Locate the cell with the specified text and output its [X, Y] center coordinate. 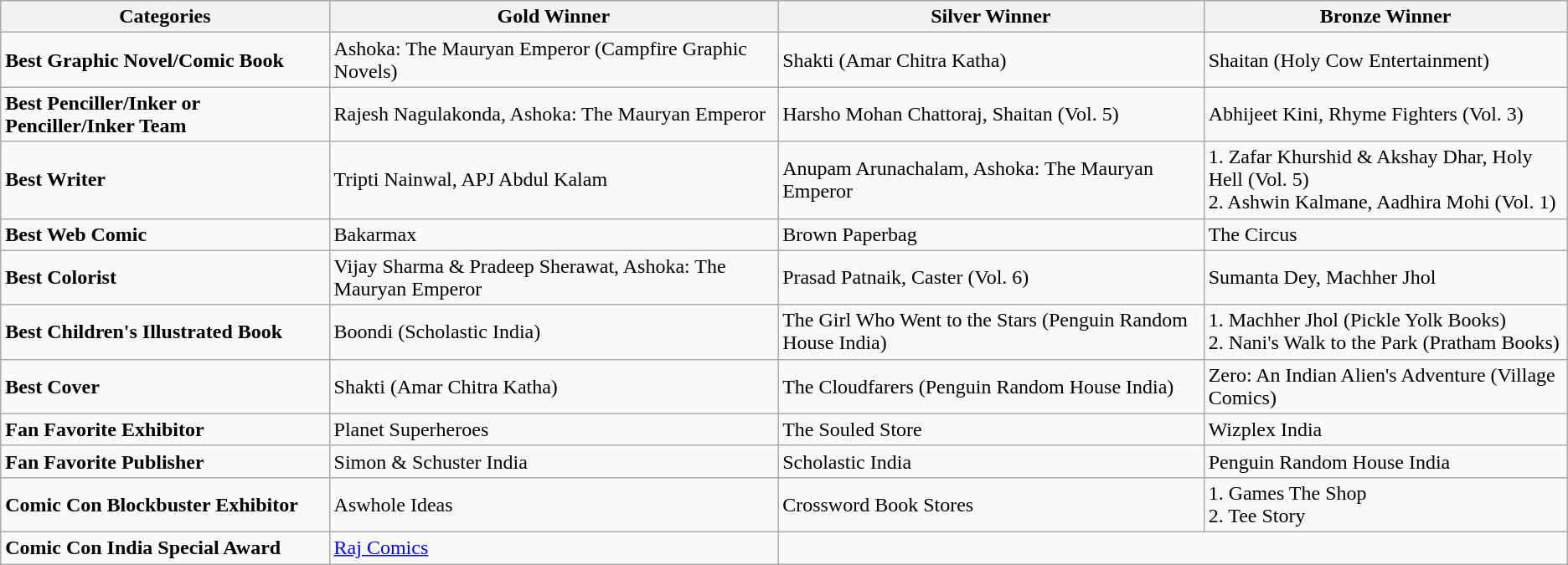
Fan Favorite Publisher [165, 461]
Planet Superheroes [554, 429]
The Girl Who Went to the Stars (Penguin Random House India) [991, 331]
Best Graphic Novel/Comic Book [165, 60]
Scholastic India [991, 461]
Crossword Book Stores [991, 504]
The Circus [1385, 234]
Wizplex India [1385, 429]
1. Machher Jhol (Pickle Yolk Books)2. Nani's Walk to the Park (Pratham Books) [1385, 331]
Bakarmax [554, 234]
Brown Paperbag [991, 234]
Best Writer [165, 180]
Rajesh Nagulakonda, Ashoka: The Mauryan Emperor [554, 114]
Fan Favorite Exhibitor [165, 429]
Aswhole Ideas [554, 504]
Gold Winner [554, 17]
1. Zafar Khurshid & Akshay Dhar, Holy Hell (Vol. 5)2. Ashwin Kalmane, Aadhira Mohi (Vol. 1) [1385, 180]
Simon & Schuster India [554, 461]
Comic Con Blockbuster Exhibitor [165, 504]
Best Web Comic [165, 234]
1. Games The Shop2. Tee Story [1385, 504]
Comic Con India Special Award [165, 547]
Raj Comics [554, 547]
Best Children's Illustrated Book [165, 331]
Tripti Nainwal, APJ Abdul Kalam [554, 180]
Zero: An Indian Alien's Adventure (Village Comics) [1385, 387]
Best Colorist [165, 278]
The Cloudfarers (Penguin Random House India) [991, 387]
Sumanta Dey, Machher Jhol [1385, 278]
Abhijeet Kini, Rhyme Fighters (Vol. 3) [1385, 114]
Boondi (Scholastic India) [554, 331]
Silver Winner [991, 17]
Vijay Sharma & Pradeep Sherawat, Ashoka: The Mauryan Emperor [554, 278]
Shaitan (Holy Cow Entertainment) [1385, 60]
Best Cover [165, 387]
Prasad Patnaik, Caster (Vol. 6) [991, 278]
The Souled Store [991, 429]
Bronze Winner [1385, 17]
Best Penciller/Inker or Penciller/Inker Team [165, 114]
Harsho Mohan Chattoraj, Shaitan (Vol. 5) [991, 114]
Categories [165, 17]
Ashoka: The Mauryan Emperor (Campfire Graphic Novels) [554, 60]
Penguin Random House India [1385, 461]
Anupam Arunachalam, Ashoka: The Mauryan Emperor [991, 180]
